Detect which cell encompasses the target text, then output its [X, Y] center coordinate. 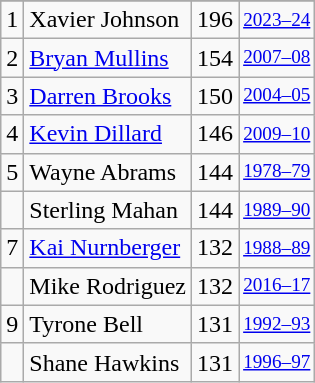
2007–08 [277, 58]
154 [216, 58]
Shane Hawkins [108, 362]
1992–93 [277, 324]
Tyrone Bell [108, 324]
1996–97 [277, 362]
5 [12, 172]
146 [216, 134]
1989–90 [277, 210]
2 [12, 58]
Sterling Mahan [108, 210]
1988–89 [277, 248]
Xavier Johnson [108, 20]
150 [216, 96]
2016–17 [277, 286]
Wayne Abrams [108, 172]
Mike Rodriguez [108, 286]
196 [216, 20]
2023–24 [277, 20]
7 [12, 248]
3 [12, 96]
Kai Nurnberger [108, 248]
1 [12, 20]
4 [12, 134]
2009–10 [277, 134]
9 [12, 324]
2004–05 [277, 96]
1978–79 [277, 172]
Bryan Mullins [108, 58]
Kevin Dillard [108, 134]
Darren Brooks [108, 96]
